Find where the given text appears and provide that cell's center as [X, Y] coordinate. 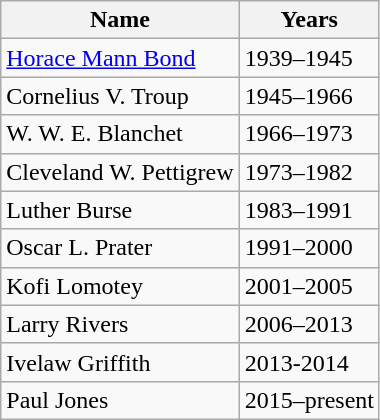
Cornelius V. Troup [120, 96]
Years [309, 20]
1983–1991 [309, 210]
1991–2000 [309, 248]
1939–1945 [309, 58]
Luther Burse [120, 210]
2013-2014 [309, 362]
Ivelaw Griffith [120, 362]
Horace Mann Bond [120, 58]
Paul Jones [120, 400]
1966–1973 [309, 134]
1973–1982 [309, 172]
W. W. E. Blanchet [120, 134]
Name [120, 20]
2006–2013 [309, 324]
2001–2005 [309, 286]
Oscar L. Prater [120, 248]
2015–present [309, 400]
1945–1966 [309, 96]
Kofi Lomotey [120, 286]
Larry Rivers [120, 324]
Cleveland W. Pettigrew [120, 172]
